Identify which cell holds the provided text, then report its [X, Y] central coordinate. 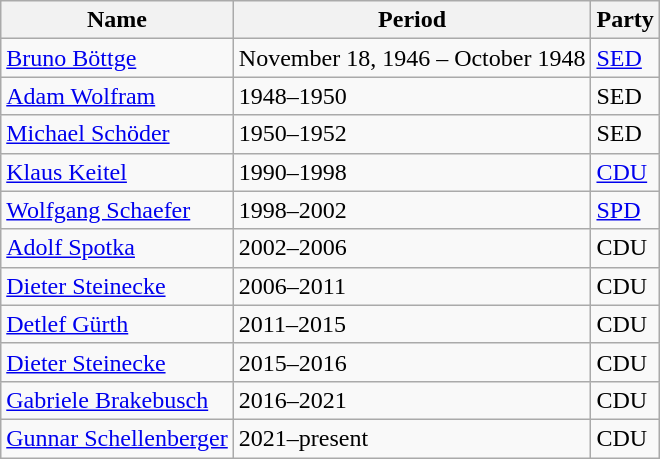
Period [412, 20]
Michael Schöder [118, 134]
November 18, 1946 – October 1948 [412, 58]
Detlef Gürth [118, 324]
Bruno Böttge [118, 58]
SPD [625, 210]
2006–2011 [412, 286]
Adolf Spotka [118, 248]
2015–2016 [412, 362]
1998–2002 [412, 210]
Party [625, 20]
Adam Wolfram [118, 96]
1990–1998 [412, 172]
2016–2021 [412, 400]
2002–2006 [412, 248]
1948–1950 [412, 96]
2011–2015 [412, 324]
1950–1952 [412, 134]
Klaus Keitel [118, 172]
Name [118, 20]
Gunnar Schellenberger [118, 438]
2021–present [412, 438]
Wolfgang Schaefer [118, 210]
Gabriele Brakebusch [118, 400]
